Extract the (X, Y) coordinate from the center of the cell holding the provided text.  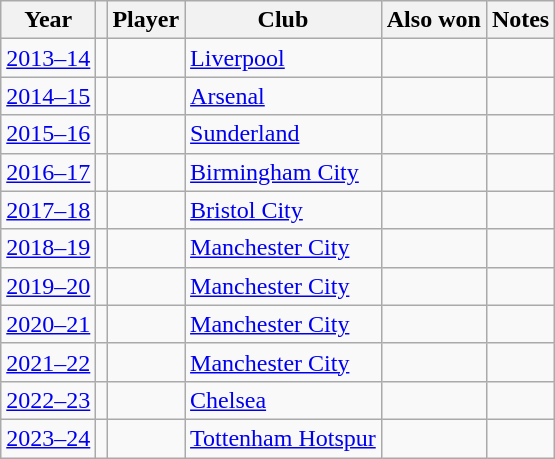
Club (284, 20)
2014–15 (48, 96)
Notes (520, 20)
2023–24 (48, 438)
Also won (434, 20)
2015–16 (48, 134)
2016–17 (48, 172)
Sunderland (284, 134)
Liverpool (284, 58)
2018–19 (48, 248)
2020–21 (48, 324)
2019–20 (48, 286)
2017–18 (48, 210)
Bristol City (284, 210)
Year (48, 20)
Arsenal (284, 96)
Chelsea (284, 400)
2013–14 (48, 58)
2022–23 (48, 400)
2021–22 (48, 362)
Player (146, 20)
Birmingham City (284, 172)
Tottenham Hotspur (284, 438)
